For the text-containing cell, return its midpoint in [x, y] coordinate format. 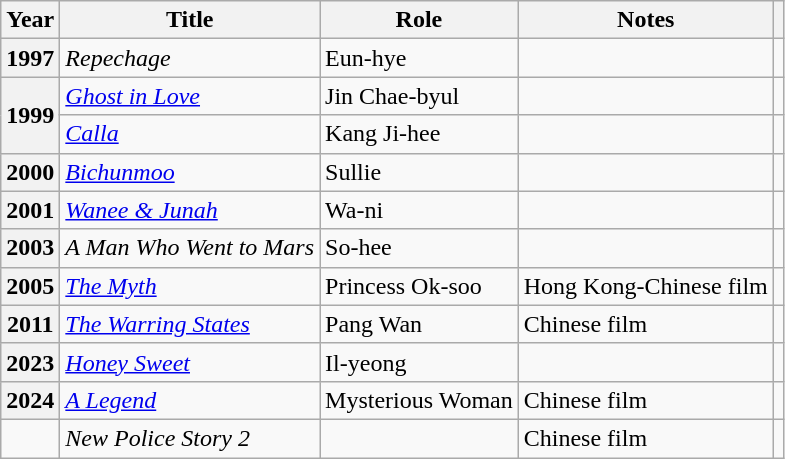
Kang Ji-hee [420, 134]
Wanee & Junah [190, 210]
2024 [30, 400]
Mysterious Woman [420, 400]
Repechage [190, 58]
Wa-ni [420, 210]
Year [30, 20]
1997 [30, 58]
Ghost in Love [190, 96]
A Legend [190, 400]
The Myth [190, 286]
Bichunmoo [190, 172]
Role [420, 20]
Pang Wan [420, 324]
Calla [190, 134]
2011 [30, 324]
1999 [30, 115]
2023 [30, 362]
2003 [30, 248]
2005 [30, 286]
Honey Sweet [190, 362]
Sullie [420, 172]
Eun-hye [420, 58]
Jin Chae-byul [420, 96]
Hong Kong-Chinese film [646, 286]
Il-yeong [420, 362]
So-hee [420, 248]
2001 [30, 210]
New Police Story 2 [190, 438]
The Warring States [190, 324]
Princess Ok-soo [420, 286]
Notes [646, 20]
A Man Who Went to Mars [190, 248]
Title [190, 20]
2000 [30, 172]
